Provide the [x, y] coordinate of the cell's center where the given text is located.  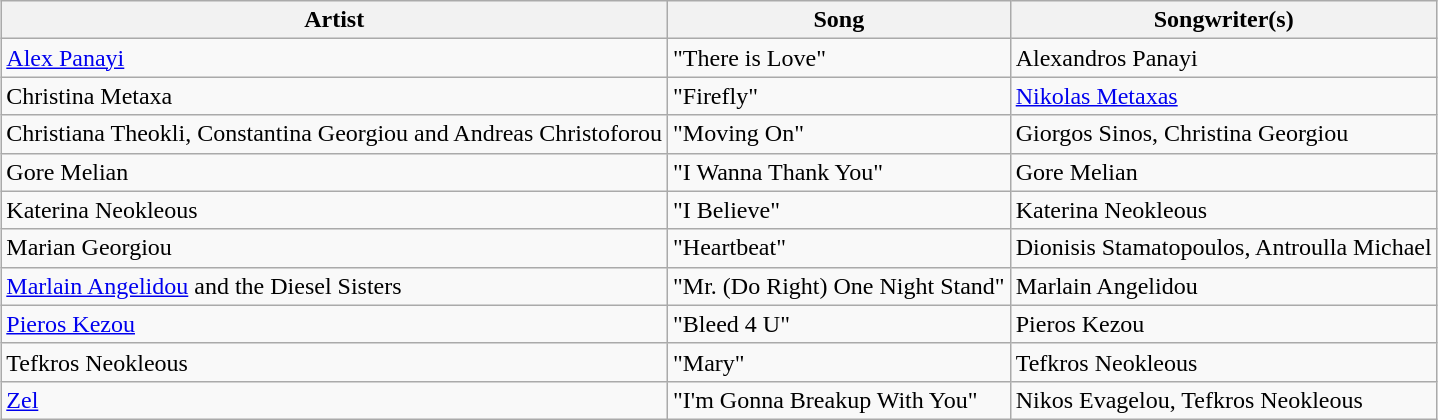
Christina Metaxa [334, 96]
"I'm Gonna Breakup With You" [840, 400]
Marlain Angelidou and the Diesel Sisters [334, 286]
Marlain Angelidou [1224, 286]
Song [840, 20]
"Heartbeat" [840, 248]
Christiana Theokli, Constantina Georgiou and Andreas Christoforou [334, 134]
"Mr. (Do Right) One Night Stand" [840, 286]
Giorgos Sinos, Christina Georgiou [1224, 134]
Alex Panayi [334, 58]
Nikos Evagelou, Tefkros Neokleous [1224, 400]
Dionisis Stamatopoulos, Antroulla Michael [1224, 248]
"There is Love" [840, 58]
Alexandros Panayi [1224, 58]
"I Wanna Thank You" [840, 172]
Songwriter(s) [1224, 20]
Nikolas Metaxas [1224, 96]
"Firefly" [840, 96]
Marian Georgiou [334, 248]
Zel [334, 400]
"Bleed 4 U" [840, 324]
Artist [334, 20]
"I Believe" [840, 210]
"Mary" [840, 362]
"Moving On" [840, 134]
